Provide the [X, Y] coordinate of the cell's center where the given text is located.  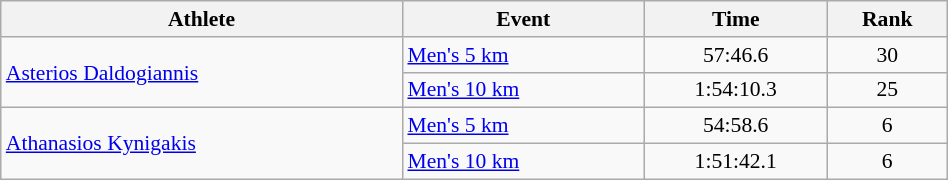
1:54:10.3 [736, 90]
30 [887, 55]
1:51:42.1 [736, 162]
Event [523, 19]
54:58.6 [736, 126]
57:46.6 [736, 55]
Athlete [202, 19]
Rank [887, 19]
Asterios Daldogiannis [202, 72]
Time [736, 19]
25 [887, 90]
Athanasios Kynigakis [202, 144]
